Capture the cell that displays the provided text and extract its (x, y) central coordinate. 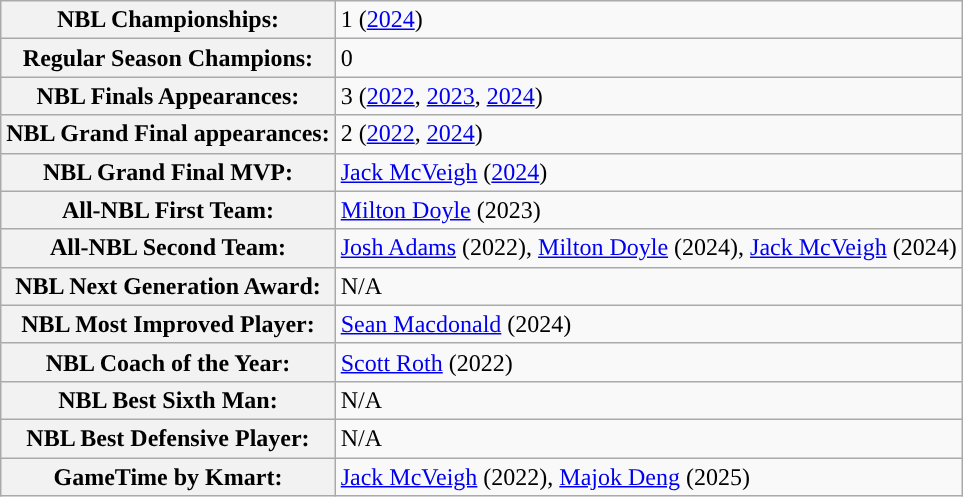
Jack McVeigh (2022), Majok Deng (2025) (648, 477)
Josh Adams (2022), Milton Doyle (2024), Jack McVeigh (2024) (648, 248)
NBL Championships: (168, 20)
GameTime by Kmart: (168, 477)
NBL Finals Appearances: (168, 96)
NBL Grand Final MVP: (168, 172)
3 (2022, 2023, 2024) (648, 96)
0 (648, 58)
Jack McVeigh (2024) (648, 172)
NBL Coach of the Year: (168, 362)
NBL Grand Final appearances: (168, 134)
Milton Doyle (2023) (648, 210)
NBL Best Defensive Player: (168, 438)
Sean Macdonald (2024) (648, 324)
1 (2024) (648, 20)
NBL Most Improved Player: (168, 324)
All-NBL Second Team: (168, 248)
NBL Next Generation Award: (168, 286)
Scott Roth (2022) (648, 362)
All-NBL First Team: (168, 210)
Regular Season Champions: (168, 58)
NBL Best Sixth Man: (168, 400)
2 (2022, 2024) (648, 134)
